Determine the (x, y) coordinate at the center of the cell enclosing the given text.  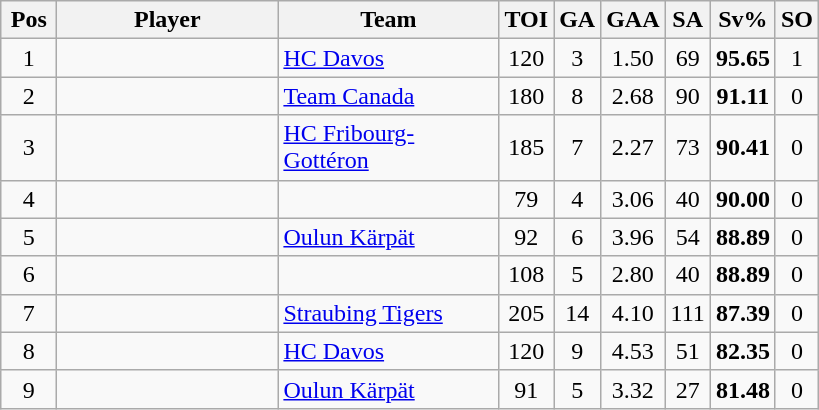
54 (688, 237)
4.53 (633, 351)
91.11 (742, 96)
108 (526, 275)
Straubing Tigers (388, 313)
3.96 (633, 237)
87.39 (742, 313)
2 (29, 96)
82.35 (742, 351)
91 (526, 389)
2.68 (633, 96)
90 (688, 96)
81.48 (742, 389)
69 (688, 58)
95.65 (742, 58)
Sv% (742, 20)
27 (688, 389)
180 (526, 96)
90.00 (742, 199)
90.41 (742, 148)
92 (526, 237)
2.80 (633, 275)
3.32 (633, 389)
HC Fribourg-Gottéron (388, 148)
73 (688, 148)
Team (388, 20)
TOI (526, 20)
GAA (633, 20)
79 (526, 199)
Player (168, 20)
185 (526, 148)
Pos (29, 20)
1.50 (633, 58)
SO (796, 20)
3.06 (633, 199)
SA (688, 20)
14 (578, 313)
111 (688, 313)
4.10 (633, 313)
Team Canada (388, 96)
205 (526, 313)
51 (688, 351)
2.27 (633, 148)
GA (578, 20)
